Output the [x, y] coordinate of the center of the cell containing the given text.  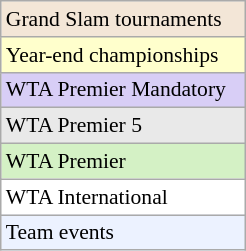
Year-end championships [124, 55]
Team events [124, 233]
WTA International [124, 197]
WTA Premier [124, 162]
WTA Premier Mandatory [124, 90]
Grand Slam tournaments [124, 19]
WTA Premier 5 [124, 126]
